From the cell containing the given text, extract its center point as [x, y] coordinate. 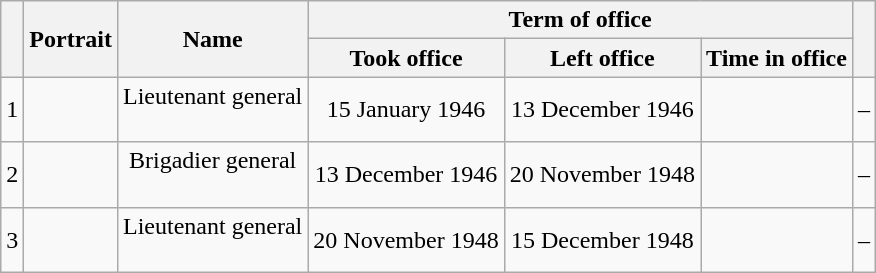
1 [12, 110]
2 [12, 174]
Name [212, 39]
15 December 1948 [602, 240]
Term of office [580, 20]
15 January 1946 [406, 110]
Left office [602, 58]
Portrait [71, 39]
Brigadier general [212, 174]
3 [12, 240]
Took office [406, 58]
Time in office [777, 58]
